Identify which cell holds the provided text, then report its [X, Y] central coordinate. 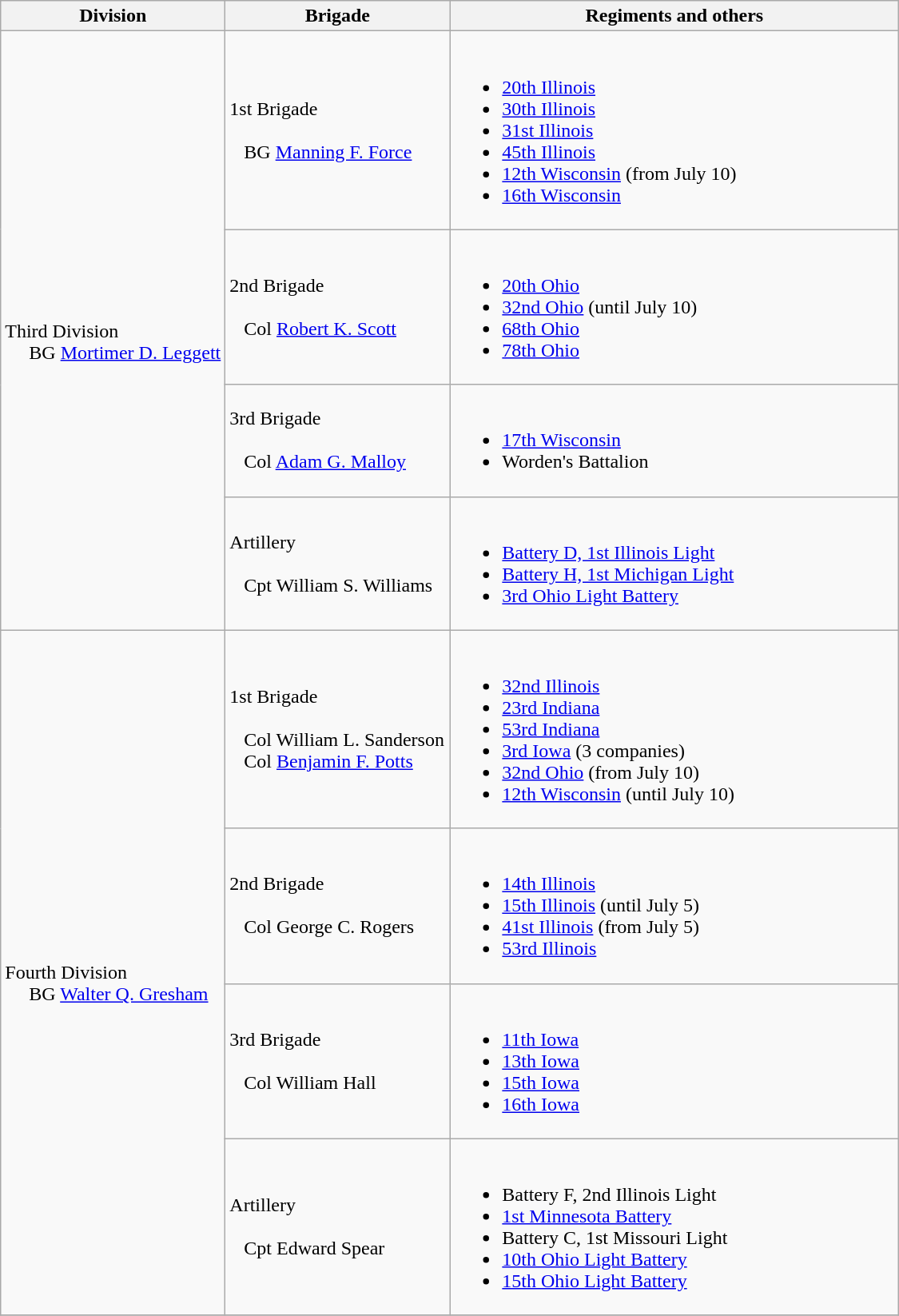
1st Brigade Col William L. Sanderson Col Benjamin F. Potts [337, 729]
Regiments and others [674, 16]
2nd Brigade Col Robert K. Scott [337, 307]
14th Illinois15th Illinois (until July 5)41st Illinois (from July 5)53rd Illinois [674, 906]
32nd Illinois23rd Indiana53rd Indiana3rd Iowa (3 companies)32nd Ohio (from July 10)12th Wisconsin (until July 10) [674, 729]
Fourth Division BG Walter Q. Gresham [113, 972]
Brigade [337, 16]
11th Iowa13th Iowa15th Iowa16th Iowa [674, 1061]
3rd Brigade Col Adam G. Malloy [337, 441]
3rd Brigade Col William Hall [337, 1061]
Battery F, 2nd Illinois Light1st Minnesota BatteryBattery C, 1st Missouri Light10th Ohio Light Battery15th Ohio Light Battery [674, 1226]
17th WisconsinWorden's Battalion [674, 441]
Artillery Cpt Edward Spear [337, 1226]
20th Ohio32nd Ohio (until July 10)68th Ohio78th Ohio [674, 307]
Artillery Cpt William S. Williams [337, 563]
Battery D, 1st Illinois LightBattery H, 1st Michigan Light3rd Ohio Light Battery [674, 563]
1st Brigade BG Manning F. Force [337, 130]
2nd Brigade Col George C. Rogers [337, 906]
Division [113, 16]
Third Division BG Mortimer D. Leggett [113, 331]
20th Illinois30th Illinois31st Illinois45th Illinois12th Wisconsin (from July 10)16th Wisconsin [674, 130]
